Return the [x, y] coordinate for the center point of the cell that contains the specified text.  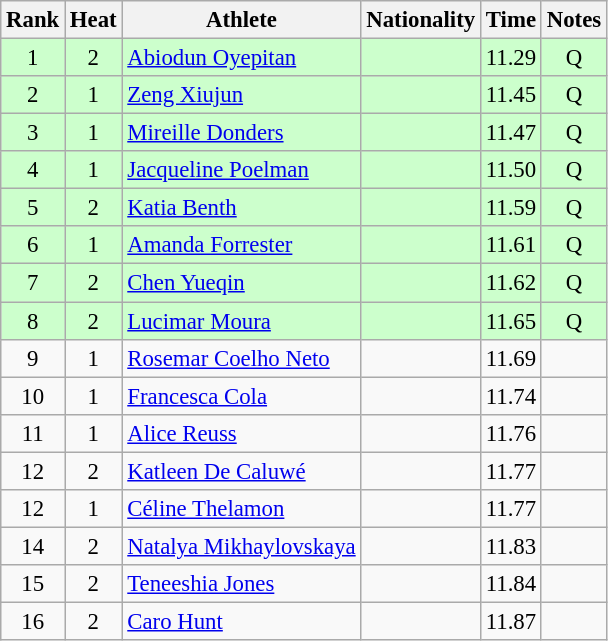
10 [33, 396]
Nationality [420, 20]
Heat [94, 20]
Caro Hunt [242, 621]
Chen Yueqin [242, 283]
Amanda Forrester [242, 245]
11.29 [510, 58]
11.83 [510, 546]
11.62 [510, 283]
8 [33, 321]
9 [33, 358]
Katia Benth [242, 208]
11.76 [510, 433]
11.65 [510, 321]
Lucimar Moura [242, 321]
Athlete [242, 20]
Katleen De Caluwé [242, 471]
16 [33, 621]
11 [33, 433]
11.84 [510, 584]
7 [33, 283]
Jacqueline Poelman [242, 170]
11.45 [510, 95]
11.74 [510, 396]
Rank [33, 20]
11.87 [510, 621]
15 [33, 584]
Abiodun Oyepitan [242, 58]
4 [33, 170]
11.50 [510, 170]
Alice Reuss [242, 433]
14 [33, 546]
5 [33, 208]
Natalya Mikhaylovskaya [242, 546]
11.69 [510, 358]
Céline Thelamon [242, 509]
11.61 [510, 245]
Mireille Donders [242, 133]
Notes [574, 20]
11.59 [510, 208]
3 [33, 133]
Zeng Xiujun [242, 95]
Rosemar Coelho Neto [242, 358]
Time [510, 20]
Teneeshia Jones [242, 584]
11.47 [510, 133]
Francesca Cola [242, 396]
6 [33, 245]
